Capture the cell that displays the provided text and extract its [x, y] central coordinate. 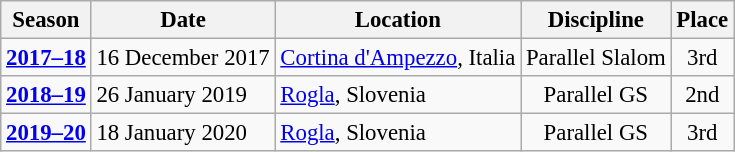
2019–20 [46, 133]
Season [46, 20]
2017–18 [46, 58]
Cortina d'Ampezzo, Italia [398, 58]
16 December 2017 [183, 58]
2018–19 [46, 95]
Date [183, 20]
Location [398, 20]
2nd [702, 95]
Parallel Slalom [596, 58]
Place [702, 20]
Discipline [596, 20]
18 January 2020 [183, 133]
26 January 2019 [183, 95]
